Find where the given text appears and provide that cell's center as (X, Y) coordinate. 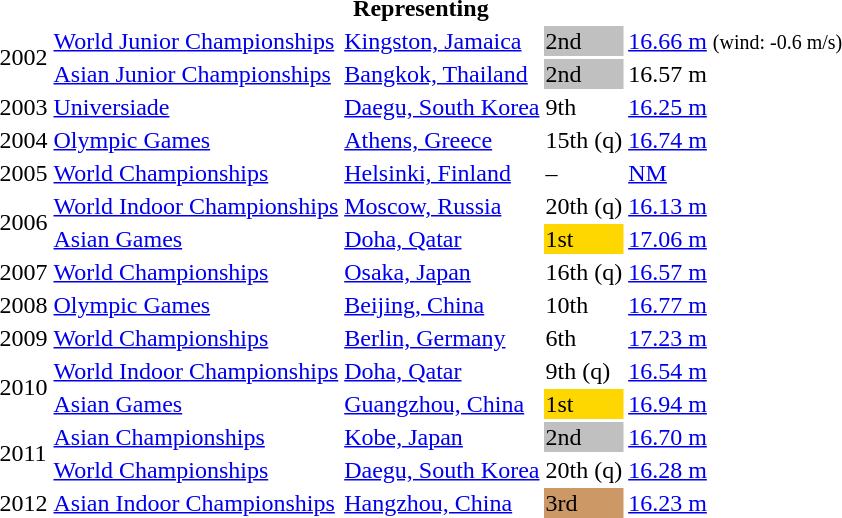
Asian Championships (196, 437)
Moscow, Russia (442, 206)
Berlin, Germany (442, 338)
Guangzhou, China (442, 404)
Athens, Greece (442, 140)
Kingston, Jamaica (442, 41)
16th (q) (584, 272)
Universiade (196, 107)
6th (584, 338)
Asian Junior Championships (196, 74)
9th (584, 107)
World Junior Championships (196, 41)
Helsinki, Finland (442, 173)
Osaka, Japan (442, 272)
Beijing, China (442, 305)
– (584, 173)
Kobe, Japan (442, 437)
3rd (584, 503)
10th (584, 305)
Bangkok, Thailand (442, 74)
Asian Indoor Championships (196, 503)
15th (q) (584, 140)
9th (q) (584, 371)
Hangzhou, China (442, 503)
